Pinpoint the cell where the given text exists, returning its (x, y) midpoint coordinate. 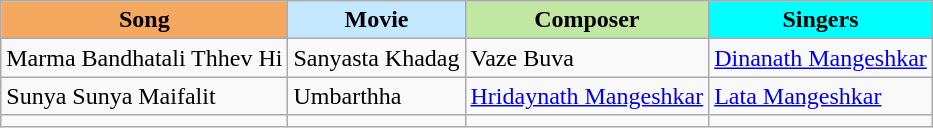
Lata Mangeshkar (821, 96)
Vaze Buva (587, 58)
Hridaynath Mangeshkar (587, 96)
Movie (376, 20)
Umbarthha (376, 96)
Sanyasta Khadag (376, 58)
Dinanath Mangeshkar (821, 58)
Marma Bandhatali Thhev Hi (144, 58)
Song (144, 20)
Composer (587, 20)
Sunya Sunya Maifalit (144, 96)
Singers (821, 20)
